Capture the cell that displays the provided text and extract its (x, y) central coordinate. 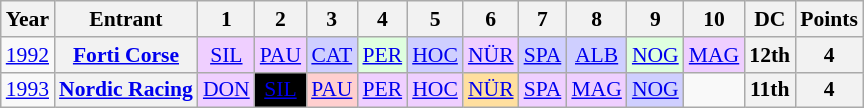
7 (543, 19)
10 (714, 19)
DON (226, 90)
8 (596, 19)
Year (28, 19)
1992 (28, 55)
9 (656, 19)
5 (435, 19)
DC (770, 19)
2 (280, 19)
Points (829, 19)
ALB (596, 55)
12th (770, 55)
Nordic Racing (126, 90)
6 (491, 19)
1 (226, 19)
Forti Corse (126, 55)
CAT (332, 55)
11th (770, 90)
Entrant (126, 19)
3 (332, 19)
1993 (28, 90)
